Pinpoint the cell where the given text exists, returning its [x, y] midpoint coordinate. 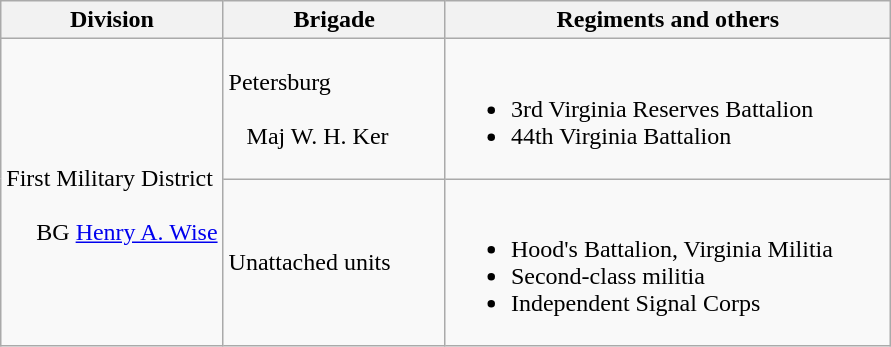
Hood's Battalion, Virginia MilitiaSecond-class militiaIndependent Signal Corps [668, 262]
Division [112, 20]
Unattached units [334, 262]
3rd Virginia Reserves Battalion44th Virginia Battalion [668, 109]
First Military District BG Henry A. Wise [112, 192]
Regiments and others [668, 20]
Brigade [334, 20]
Petersburg Maj W. H. Ker [334, 109]
